Pinpoint the cell where the given text exists, returning its (x, y) midpoint coordinate. 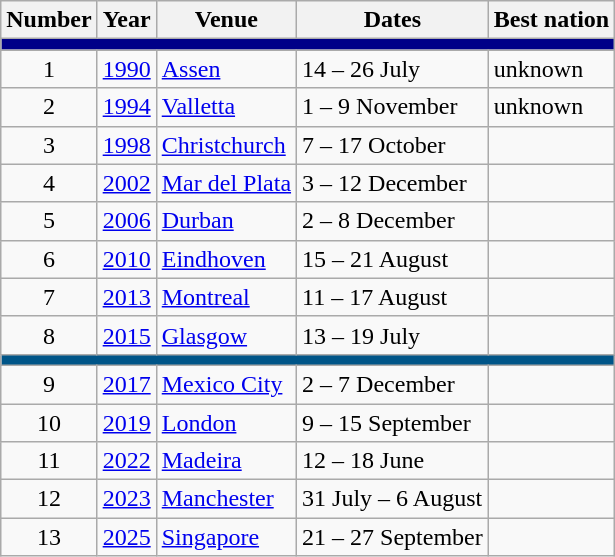
2010 (126, 259)
13 (49, 537)
Christchurch (226, 145)
Number (49, 20)
Glasgow (226, 335)
11 (49, 461)
12 – 18 June (393, 461)
Eindhoven (226, 259)
Durban (226, 221)
8 (49, 335)
Mexico City (226, 384)
2006 (126, 221)
Singapore (226, 537)
Year (126, 20)
3 – 12 December (393, 183)
1994 (126, 107)
London (226, 423)
1998 (126, 145)
31 July – 6 August (393, 499)
9 – 15 September (393, 423)
2 – 8 December (393, 221)
2 (49, 107)
Mar del Plata (226, 183)
2023 (126, 499)
15 – 21 August (393, 259)
13 – 19 July (393, 335)
12 (49, 499)
Montreal (226, 297)
21 – 27 September (393, 537)
1990 (126, 69)
Best nation (551, 20)
2015 (126, 335)
Dates (393, 20)
5 (49, 221)
4 (49, 183)
9 (49, 384)
Manchester (226, 499)
2013 (126, 297)
7 – 17 October (393, 145)
Assen (226, 69)
10 (49, 423)
Valletta (226, 107)
1 – 9 November (393, 107)
2002 (126, 183)
2025 (126, 537)
2 – 7 December (393, 384)
2019 (126, 423)
3 (49, 145)
2017 (126, 384)
6 (49, 259)
7 (49, 297)
11 – 17 August (393, 297)
1 (49, 69)
2022 (126, 461)
Venue (226, 20)
Madeira (226, 461)
14 – 26 July (393, 69)
